Pinpoint the cell where the given text exists, returning its (x, y) midpoint coordinate. 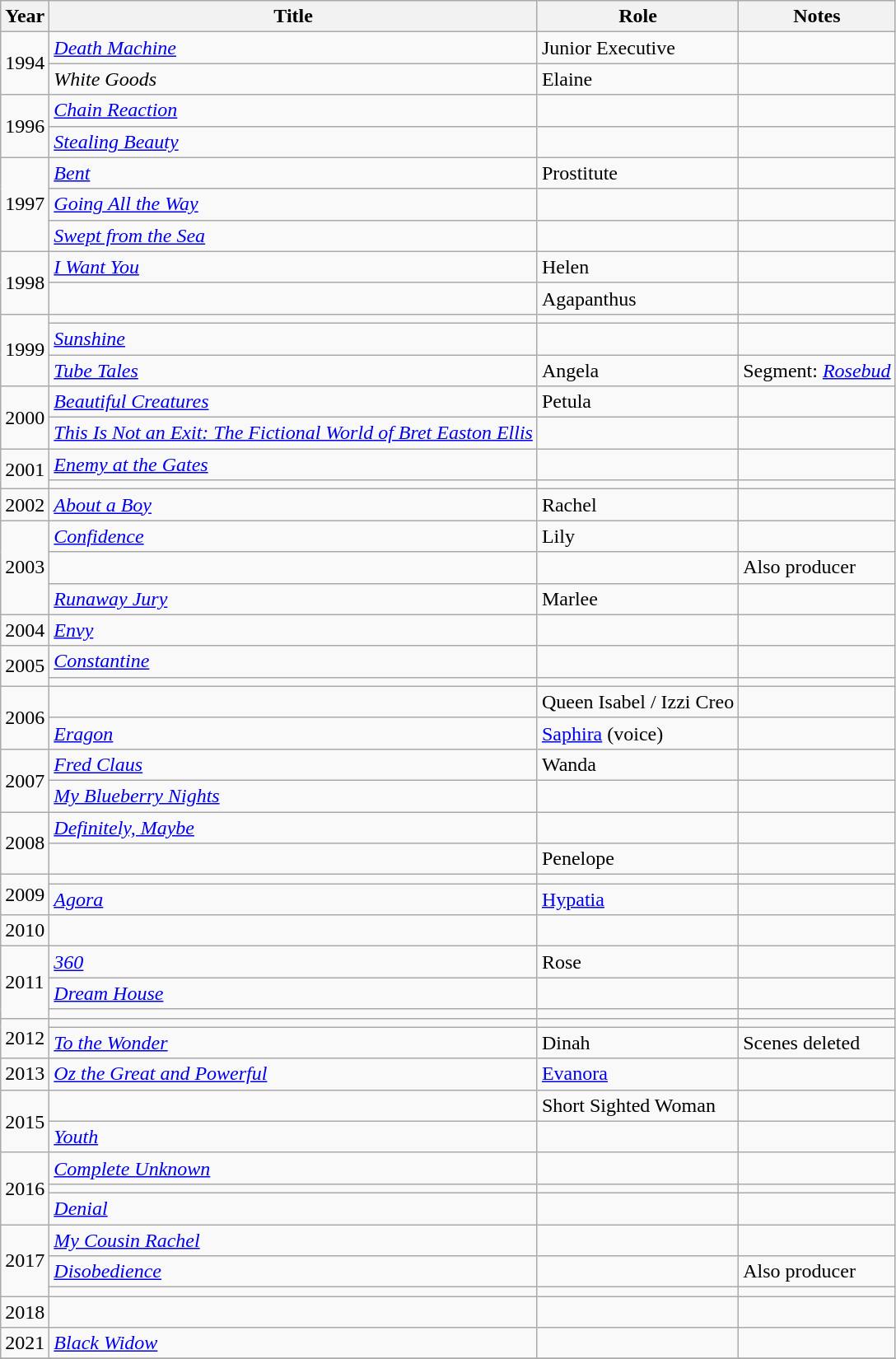
2000 (25, 418)
To the Wonder (293, 1043)
2016 (25, 1188)
Queen Isabel / Izzi Creo (637, 702)
2003 (25, 567)
Hypatia (637, 899)
Dinah (637, 1043)
Denial (293, 1208)
Fred Claus (293, 764)
Dream House (293, 993)
Lily (637, 536)
2001 (25, 469)
Helen (637, 267)
Enemy at the Gates (293, 465)
Junior Executive (637, 48)
Eragon (293, 733)
2006 (25, 717)
2021 (25, 1343)
Sunshine (293, 339)
I Want You (293, 267)
Petula (637, 402)
Rachel (637, 505)
Scenes deleted (817, 1043)
Oz the Great and Powerful (293, 1074)
Runaway Jury (293, 599)
Notes (817, 16)
Wanda (637, 764)
2017 (25, 1260)
Swept from the Sea (293, 236)
Year (25, 16)
1996 (25, 126)
Definitely, Maybe (293, 828)
Black Widow (293, 1343)
This Is Not an Exit: The Fictional World of Bret Easton Ellis (293, 433)
2007 (25, 780)
Rose (637, 962)
About a Boy (293, 505)
Stealing Beauty (293, 142)
Role (637, 16)
Going All the Way (293, 204)
2012 (25, 1038)
Confidence (293, 536)
2002 (25, 505)
360 (293, 962)
Tube Tales (293, 370)
2005 (25, 665)
Segment: Rosebud (817, 370)
2018 (25, 1312)
1997 (25, 204)
2011 (25, 982)
Beautiful Creatures (293, 402)
Death Machine (293, 48)
Chain Reaction (293, 110)
Youth (293, 1137)
1999 (25, 349)
Elaine (637, 79)
2004 (25, 630)
White Goods (293, 79)
Agapanthus (637, 298)
My Cousin Rachel (293, 1240)
Short Sighted Woman (637, 1105)
Marlee (637, 599)
My Blueberry Nights (293, 796)
Envy (293, 630)
1994 (25, 63)
Title (293, 16)
1998 (25, 283)
2009 (25, 894)
Disobedience (293, 1272)
Evanora (637, 1074)
Penelope (637, 859)
2013 (25, 1074)
2015 (25, 1121)
2010 (25, 931)
2008 (25, 843)
Agora (293, 899)
Prostitute (637, 173)
Saphira (voice) (637, 733)
Angela (637, 370)
Bent (293, 173)
Constantine (293, 661)
Complete Unknown (293, 1168)
